Return the (x, y) coordinate for the center point of the cell that contains the specified text.  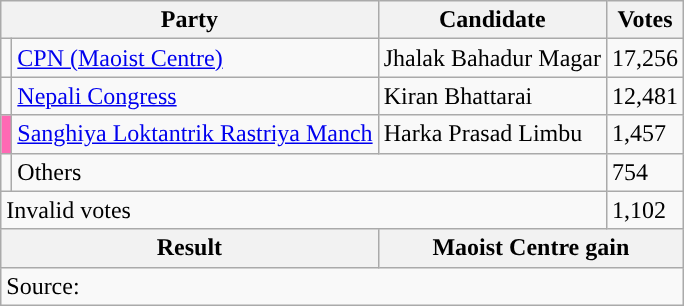
17,256 (644, 58)
Candidate (492, 20)
Invalid votes (304, 210)
1,457 (644, 134)
CPN (Maoist Centre) (195, 58)
Jhalak Bahadur Magar (492, 58)
Kiran Bhattarai (492, 96)
754 (644, 172)
1,102 (644, 210)
Nepali Congress (195, 96)
Harka Prasad Limbu (492, 134)
Votes (644, 20)
Sanghiya Loktantrik Rastriya Manch (195, 134)
12,481 (644, 96)
Party (190, 20)
Result (190, 248)
Maoist Centre gain (530, 248)
Others (310, 172)
Source: (342, 286)
